Identify which cell holds the provided text, then report its [x, y] central coordinate. 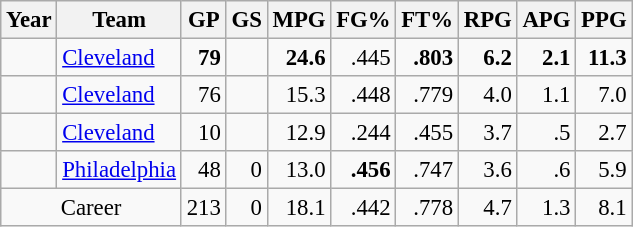
MPG [299, 20]
18.1 [299, 208]
6.2 [488, 58]
1.3 [546, 208]
.747 [428, 170]
4.0 [488, 95]
4.7 [488, 208]
2.1 [546, 58]
3.7 [488, 133]
24.6 [299, 58]
.778 [428, 208]
.244 [364, 133]
.456 [364, 170]
.442 [364, 208]
13.0 [299, 170]
76 [204, 95]
FT% [428, 20]
.5 [546, 133]
RPG [488, 20]
12.9 [299, 133]
48 [204, 170]
Year [29, 20]
.6 [546, 170]
5.9 [604, 170]
213 [204, 208]
2.7 [604, 133]
10 [204, 133]
11.3 [604, 58]
.803 [428, 58]
GS [246, 20]
15.3 [299, 95]
79 [204, 58]
APG [546, 20]
FG% [364, 20]
Team [119, 20]
.779 [428, 95]
GP [204, 20]
1.1 [546, 95]
Career [92, 208]
7.0 [604, 95]
PPG [604, 20]
3.6 [488, 170]
8.1 [604, 208]
.448 [364, 95]
Philadelphia [119, 170]
.455 [428, 133]
.445 [364, 58]
